From the cell containing the given text, extract its center point as (x, y) coordinate. 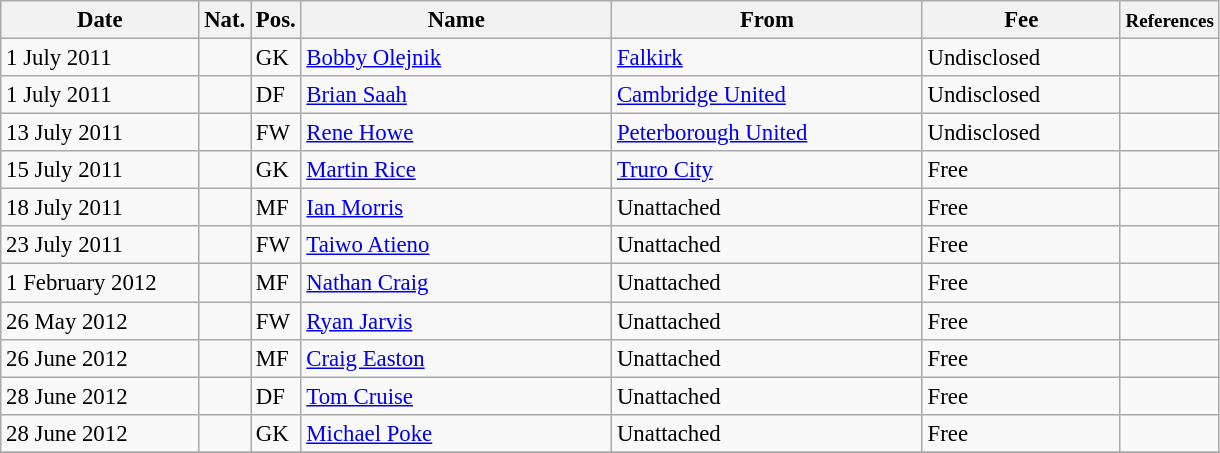
Date (100, 20)
Name (456, 20)
Taiwo Atieno (456, 245)
Brian Saah (456, 95)
26 June 2012 (100, 358)
Falkirk (768, 58)
13 July 2011 (100, 133)
Nat. (225, 20)
Truro City (768, 170)
1 February 2012 (100, 283)
From (768, 20)
26 May 2012 (100, 321)
Tom Cruise (456, 396)
Bobby Olejnik (456, 58)
Cambridge United (768, 95)
Pos. (276, 20)
Martin Rice (456, 170)
23 July 2011 (100, 245)
Fee (1021, 20)
15 July 2011 (100, 170)
Ian Morris (456, 208)
Peterborough United (768, 133)
Craig Easton (456, 358)
Rene Howe (456, 133)
Ryan Jarvis (456, 321)
Nathan Craig (456, 283)
Michael Poke (456, 433)
References (1170, 20)
18 July 2011 (100, 208)
